Determine the (X, Y) coordinate at the center of the cell enclosing the given text.  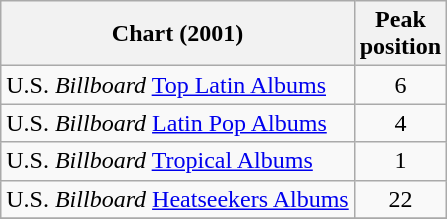
1 (400, 161)
Chart (2001) (178, 34)
U.S. Billboard Tropical Albums (178, 161)
6 (400, 85)
U.S. Billboard Top Latin Albums (178, 85)
U.S. Billboard Heatseekers Albums (178, 199)
Peakposition (400, 34)
U.S. Billboard Latin Pop Albums (178, 123)
22 (400, 199)
4 (400, 123)
